For the text-containing cell, return its midpoint in (x, y) coordinate format. 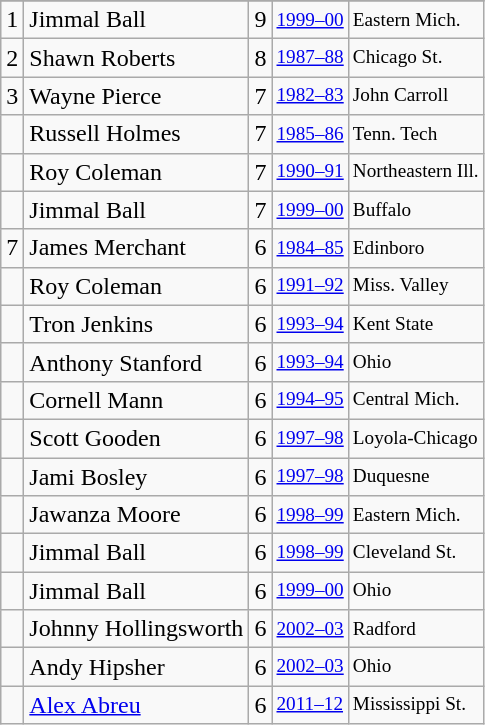
Cornell Mann (136, 400)
Jami Bosley (136, 477)
Andy Hipsher (136, 667)
3 (12, 96)
Anthony Stanford (136, 362)
8 (260, 58)
1982–83 (310, 96)
1 (12, 20)
1985–86 (310, 134)
Tenn. Tech (416, 134)
1990–91 (310, 172)
Loyola-Chicago (416, 438)
Tron Jenkins (136, 324)
2 (12, 58)
Shawn Roberts (136, 58)
Cleveland St. (416, 553)
Wayne Pierce (136, 96)
John Carroll (416, 96)
Edinboro (416, 248)
Jawanza Moore (136, 515)
Mississippi St. (416, 705)
Buffalo (416, 210)
1987–88 (310, 58)
Northeastern Ill. (416, 172)
9 (260, 20)
Scott Gooden (136, 438)
Chicago St. (416, 58)
Radford (416, 629)
Central Mich. (416, 400)
1984–85 (310, 248)
1991–92 (310, 286)
Miss. Valley (416, 286)
1994–95 (310, 400)
2011–12 (310, 705)
Russell Holmes (136, 134)
Alex Abreu (136, 705)
Kent State (416, 324)
Johnny Hollingsworth (136, 629)
James Merchant (136, 248)
Duquesne (416, 477)
